Scan for the cell matching the given text and deliver its [x, y] coordinate at center. 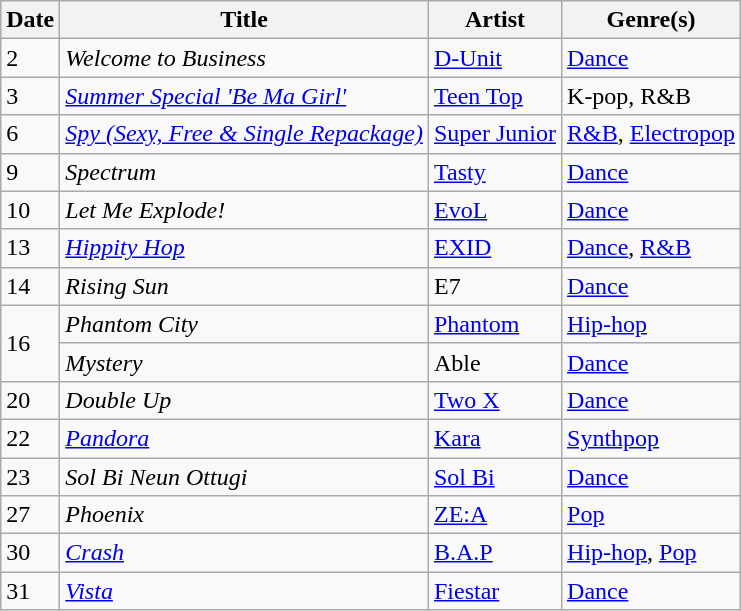
Synthpop [652, 438]
Sol Bi Neun Ottugi [244, 477]
Mystery [244, 362]
EXID [494, 248]
Double Up [244, 400]
20 [30, 400]
2 [30, 58]
Genre(s) [652, 20]
16 [30, 343]
Title [244, 20]
Pop [652, 515]
Date [30, 20]
Hippity Hop [244, 248]
9 [30, 172]
23 [30, 477]
Vista [244, 591]
Spectrum [244, 172]
10 [30, 210]
30 [30, 553]
Dance, R&B [652, 248]
Super Junior [494, 134]
B.A.P [494, 553]
D-Unit [494, 58]
Kara [494, 438]
Two X [494, 400]
Phantom City [244, 324]
Hip-hop, Pop [652, 553]
Fiestar [494, 591]
Teen Top [494, 96]
Phoenix [244, 515]
Summer Special 'Be Ma Girl' [244, 96]
Able [494, 362]
Pandora [244, 438]
Phantom [494, 324]
14 [30, 286]
Rising Sun [244, 286]
6 [30, 134]
K-pop, R&B [652, 96]
EvoL [494, 210]
Artist [494, 20]
Crash [244, 553]
22 [30, 438]
Sol Bi [494, 477]
13 [30, 248]
31 [30, 591]
E7 [494, 286]
R&B, Electropop [652, 134]
Tasty [494, 172]
Welcome to Business [244, 58]
ZE:A [494, 515]
3 [30, 96]
27 [30, 515]
Let Me Explode! [244, 210]
Spy (Sexy, Free & Single Repackage) [244, 134]
Hip-hop [652, 324]
